Locate the cell with the specified text and output its (x, y) center coordinate. 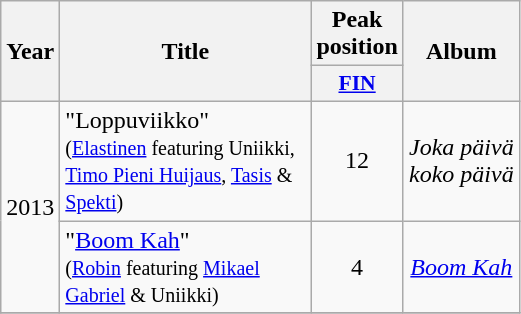
"Boom Kah"(Robin featuring Mikael Gabriel & Uniikki) (186, 266)
Year (30, 52)
Joka päivä koko päivä (461, 160)
Album (461, 52)
12 (357, 160)
Peak position (357, 34)
Boom Kah (461, 266)
4 (357, 266)
2013 (30, 206)
"Loppuviikko"(Elastinen featuring Uniikki, Timo Pieni Huijaus, Tasis & Spekti) (186, 160)
Title (186, 52)
FIN (357, 84)
